Determine the (x, y) coordinate at the center of the cell enclosing the given text.  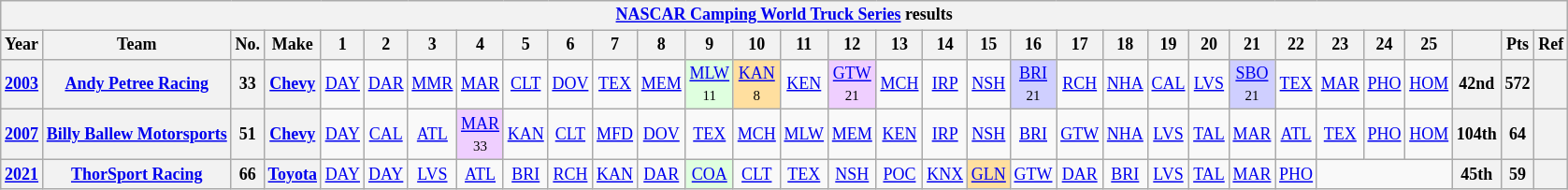
MAR33 (481, 135)
20 (1209, 45)
19 (1169, 45)
BRI21 (1033, 84)
12 (852, 45)
NASCAR Camping World Truck Series results (784, 15)
18 (1125, 45)
Team (137, 45)
POC (899, 174)
3 (432, 45)
33 (247, 84)
KNX (945, 174)
MMR (432, 84)
Make (292, 45)
MFD (615, 135)
Toyota (292, 174)
6 (570, 45)
64 (1518, 135)
COA (709, 174)
Billy Ballew Motorsports (137, 135)
16 (1033, 45)
Pts (1518, 45)
42nd (1477, 84)
4 (481, 45)
11 (804, 45)
8 (661, 45)
22 (1296, 45)
13 (899, 45)
MLW11 (709, 84)
No. (247, 45)
2021 (22, 174)
1 (342, 45)
9 (709, 45)
17 (1080, 45)
59 (1518, 174)
10 (756, 45)
SBO21 (1252, 84)
15 (988, 45)
2 (385, 45)
51 (247, 135)
GLN (988, 174)
2003 (22, 84)
GTW21 (852, 84)
MLW (804, 135)
ThorSport Racing (137, 174)
7 (615, 45)
21 (1252, 45)
Andy Petree Racing (137, 84)
25 (1429, 45)
104th (1477, 135)
Year (22, 45)
45th (1477, 174)
66 (247, 174)
14 (945, 45)
5 (525, 45)
2007 (22, 135)
KAN8 (756, 84)
24 (1384, 45)
23 (1340, 45)
572 (1518, 84)
Ref (1551, 45)
